Return [X, Y] of the center of cell containing provided text 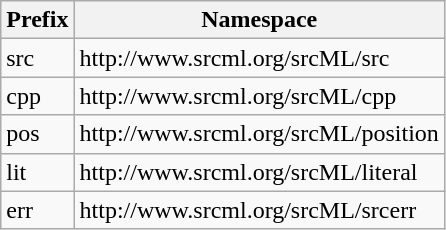
http://www.srcml.org/srcML/position [259, 134]
http://www.srcml.org/srcML/literal [259, 172]
lit [38, 172]
src [38, 58]
Namespace [259, 20]
pos [38, 134]
http://www.srcml.org/srcML/src [259, 58]
Prefix [38, 20]
err [38, 210]
cpp [38, 96]
http://www.srcml.org/srcML/cpp [259, 96]
http://www.srcml.org/srcML/srcerr [259, 210]
